Provide the (x, y) coordinate of the cell's center where the given text is located.  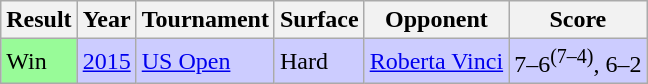
2015 (106, 62)
Roberta Vinci (436, 62)
US Open (205, 62)
Year (106, 20)
Score (578, 20)
Tournament (205, 20)
Result (39, 20)
Hard (319, 62)
Opponent (436, 20)
7–6(7–4), 6–2 (578, 62)
Win (39, 62)
Surface (319, 20)
